Detect which cell encompasses the target text, then output its [X, Y] center coordinate. 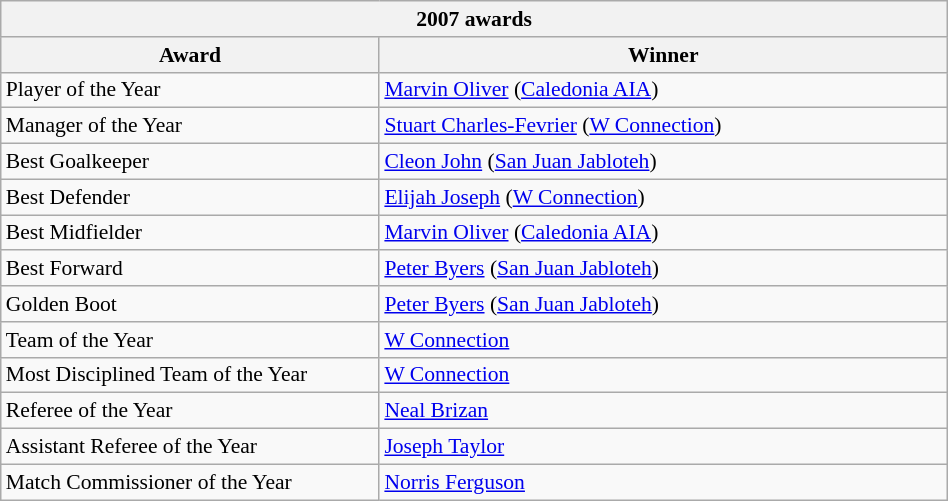
Manager of the Year [190, 126]
Most Disciplined Team of the Year [190, 375]
Joseph Taylor [663, 447]
Elijah Joseph (W Connection) [663, 197]
Referee of the Year [190, 411]
Best Midfielder [190, 233]
2007 awards [474, 19]
Winner [663, 55]
Assistant Referee of the Year [190, 447]
Golden Boot [190, 304]
Cleon John (San Juan Jabloteh) [663, 162]
Best Goalkeeper [190, 162]
Best Forward [190, 269]
Player of the Year [190, 90]
Neal Brizan [663, 411]
Stuart Charles-Fevrier (W Connection) [663, 126]
Award [190, 55]
Match Commissioner of the Year [190, 482]
Best Defender [190, 197]
Team of the Year [190, 340]
Norris Ferguson [663, 482]
